Output the [x, y] coordinate of the center of the cell containing the given text.  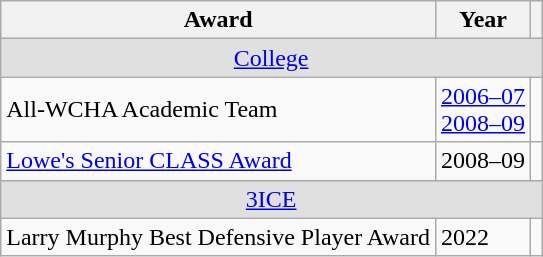
2008–09 [482, 161]
Larry Murphy Best Defensive Player Award [218, 237]
2006–072008–09 [482, 110]
Lowe's Senior CLASS Award [218, 161]
Award [218, 20]
College [272, 58]
All-WCHA Academic Team [218, 110]
Year [482, 20]
2022 [482, 237]
3ICE [272, 199]
